Provide the (X, Y) coordinate of the cell's center where the given text is located.  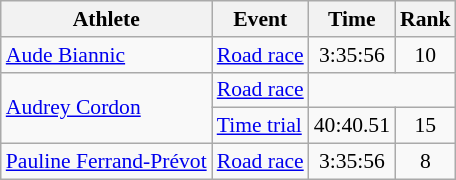
Time trial (260, 126)
Aude Biannic (106, 55)
40:40.51 (352, 126)
15 (426, 126)
Athlete (106, 19)
Time (352, 19)
10 (426, 55)
Rank (426, 19)
Pauline Ferrand-Prévot (106, 162)
Event (260, 19)
Audrey Cordon (106, 108)
8 (426, 162)
